Find where the given text appears and provide that cell's center as [X, Y] coordinate. 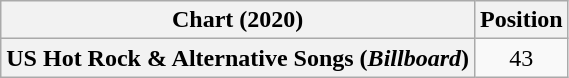
43 [521, 58]
US Hot Rock & Alternative Songs (Billboard) [238, 58]
Chart (2020) [238, 20]
Position [521, 20]
